Return (X, Y) of the center of cell containing provided text 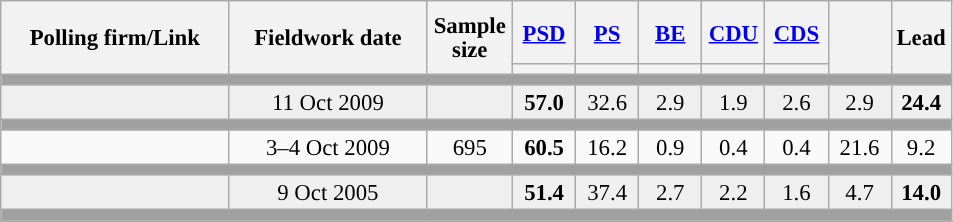
11 Oct 2009 (328, 102)
51.4 (544, 194)
9 Oct 2005 (328, 194)
4.7 (860, 194)
9.2 (921, 148)
21.6 (860, 148)
695 (470, 148)
Lead (921, 38)
Sample size (470, 38)
CDS (796, 32)
3–4 Oct 2009 (328, 148)
14.0 (921, 194)
PS (608, 32)
16.2 (608, 148)
Polling firm/Link (115, 38)
2.7 (670, 194)
Fieldwork date (328, 38)
1.9 (734, 102)
PSD (544, 32)
2.2 (734, 194)
37.4 (608, 194)
60.5 (544, 148)
57.0 (544, 102)
BE (670, 32)
32.6 (608, 102)
CDU (734, 32)
2.6 (796, 102)
1.6 (796, 194)
24.4 (921, 102)
0.9 (670, 148)
